Search for the cell housing the specified text and yield its (X, Y) center coordinate. 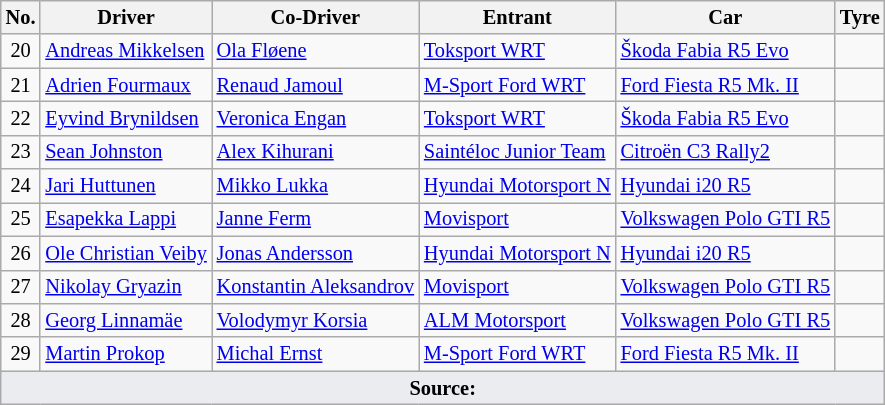
Eyvind Brynildsen (126, 118)
24 (21, 186)
20 (21, 51)
Sean Johnston (126, 152)
Esapekka Lappi (126, 219)
Andreas Mikkelsen (126, 51)
29 (21, 354)
Ole Christian Veiby (126, 253)
ALM Motorsport (518, 320)
22 (21, 118)
Adrien Fourmaux (126, 85)
Nikolay Gryazin (126, 287)
Renaud Jamoul (316, 85)
27 (21, 287)
Ola Fløene (316, 51)
23 (21, 152)
Citroën C3 Rally2 (726, 152)
26 (21, 253)
28 (21, 320)
Jari Huttunen (126, 186)
Saintéloc Junior Team (518, 152)
Entrant (518, 17)
Veronica Engan (316, 118)
Martin Prokop (126, 354)
Tyre (860, 17)
25 (21, 219)
Volodymyr Korsia (316, 320)
Co-Driver (316, 17)
Jonas Andersson (316, 253)
Georg Linnamäe (126, 320)
Source: (443, 388)
Janne Ferm (316, 219)
21 (21, 85)
Konstantin Aleksandrov (316, 287)
Driver (126, 17)
Mikko Lukka (316, 186)
Car (726, 17)
Michal Ernst (316, 354)
Alex Kihurani (316, 152)
No. (21, 17)
